Detect which cell encompasses the target text, then output its (X, Y) center coordinate. 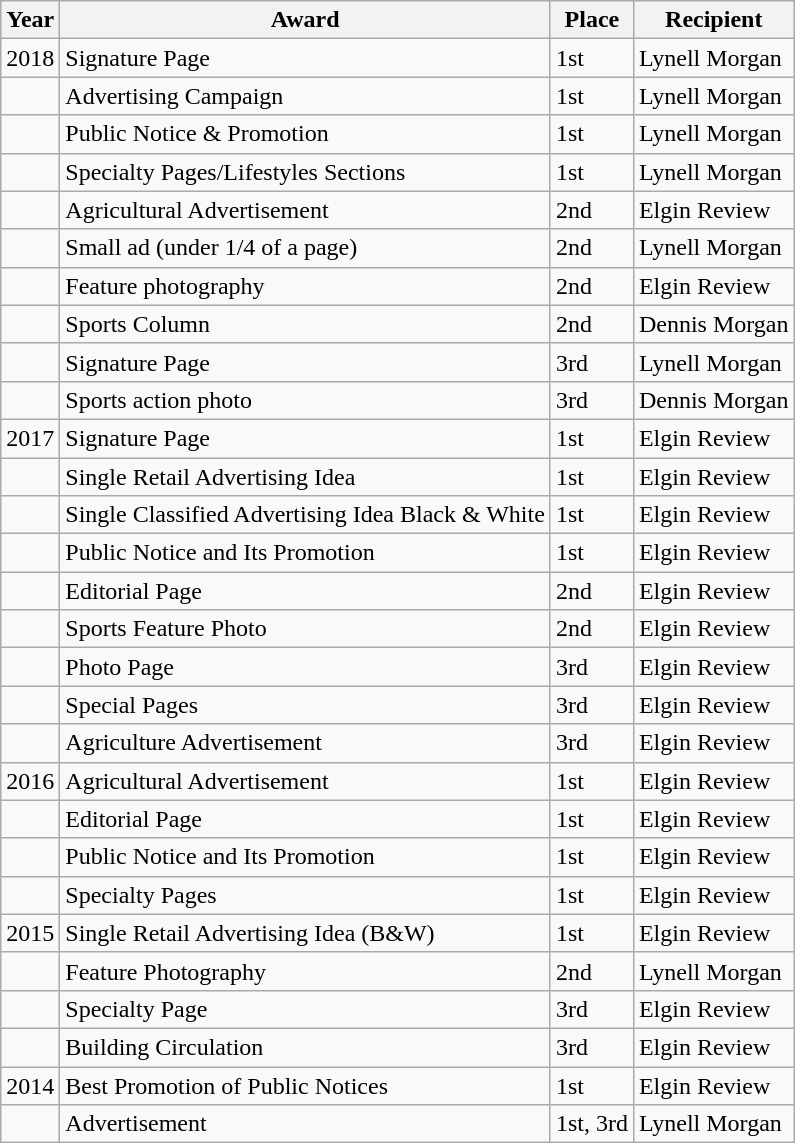
Feature Photography (306, 971)
Photo Page (306, 667)
Award (306, 20)
Sports Column (306, 324)
Single Retail Advertising Idea (306, 477)
2016 (30, 781)
Advertisement (306, 1124)
Sports action photo (306, 400)
Building Circulation (306, 1047)
Small ad (under 1/4 of a page) (306, 248)
Advertising Campaign (306, 96)
Place (592, 20)
Feature photography (306, 286)
Special Pages (306, 705)
2018 (30, 58)
1st, 3rd (592, 1124)
2017 (30, 438)
Best Promotion of Public Notices (306, 1085)
Recipient (714, 20)
Single Classified Advertising Idea Black & White (306, 515)
Public Notice & Promotion (306, 134)
Sports Feature Photo (306, 629)
2015 (30, 933)
Specialty Page (306, 1009)
Specialty Pages/Lifestyles Sections (306, 172)
Specialty Pages (306, 895)
Year (30, 20)
Single Retail Advertising Idea (B&W) (306, 933)
Agriculture Advertisement (306, 743)
2014 (30, 1085)
